Pinpoint the cell where the given text exists, returning its (x, y) midpoint coordinate. 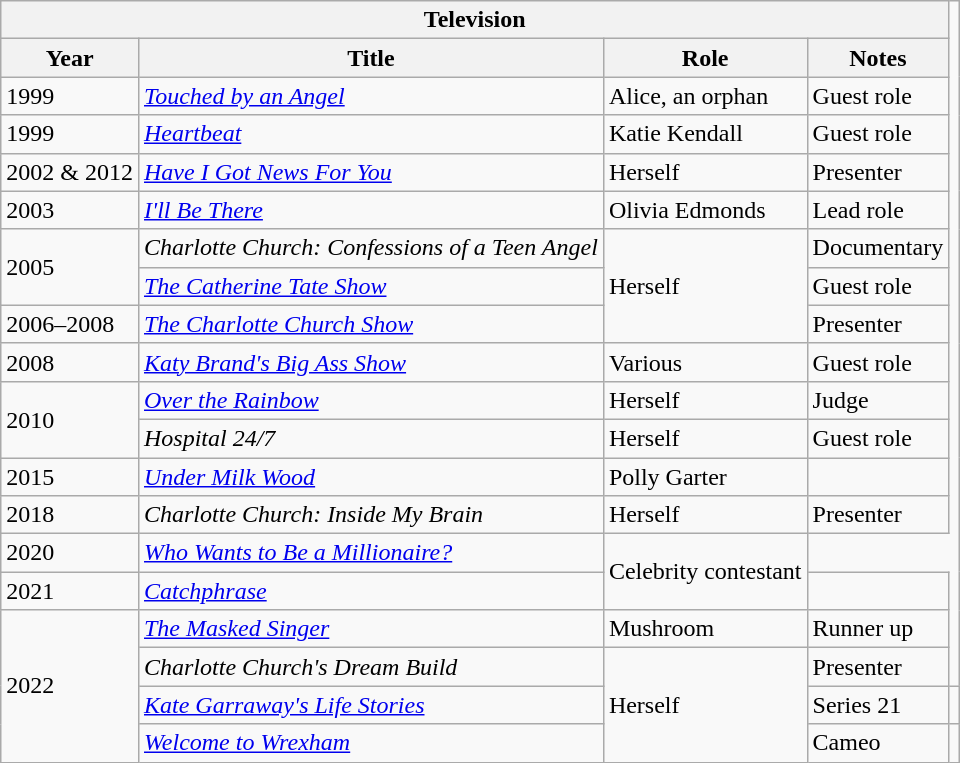
Mushroom (705, 629)
Who Wants to Be a Millionaire? (370, 553)
Television (475, 20)
Various (705, 362)
Heartbeat (370, 134)
Polly Garter (705, 477)
2015 (70, 477)
Kate Garraway's Life Stories (370, 705)
Celebrity contestant (705, 572)
Olivia Edmonds (705, 210)
Katy Brand's Big Ass Show (370, 362)
Notes (878, 58)
Charlotte Church's Dream Build (370, 667)
2006–2008 (70, 324)
Charlotte Church: Confessions of a Teen Angel (370, 248)
Charlotte Church: Inside My Brain (370, 515)
2005 (70, 267)
Role (705, 58)
Cameo (878, 743)
The Charlotte Church Show (370, 324)
The Catherine Tate Show (370, 286)
Year (70, 58)
2010 (70, 419)
Under Milk Wood (370, 477)
2008 (70, 362)
Over the Rainbow (370, 400)
2003 (70, 210)
2018 (70, 515)
Touched by an Angel (370, 96)
Welcome to Wrexham (370, 743)
The Masked Singer (370, 629)
Katie Kendall (705, 134)
Lead role (878, 210)
Title (370, 58)
I'll Be There (370, 210)
Runner up (878, 629)
Documentary (878, 248)
Catchphrase (370, 591)
Have I Got News For You (370, 172)
Hospital 24/7 (370, 438)
2002 & 2012 (70, 172)
Series 21 (878, 705)
2021 (70, 591)
Alice, an orphan (705, 96)
2020 (70, 553)
Judge (878, 400)
2022 (70, 686)
